From the cell containing the given text, extract its center point as (x, y) coordinate. 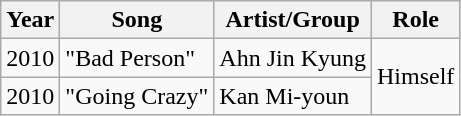
Kan Mi-youn (293, 96)
Ahn Jin Kyung (293, 58)
"Going Crazy" (137, 96)
Role (416, 20)
Song (137, 20)
Himself (416, 77)
Year (30, 20)
Artist/Group (293, 20)
"Bad Person" (137, 58)
